Extract the (X, Y) coordinate from the center of the cell holding the provided text.  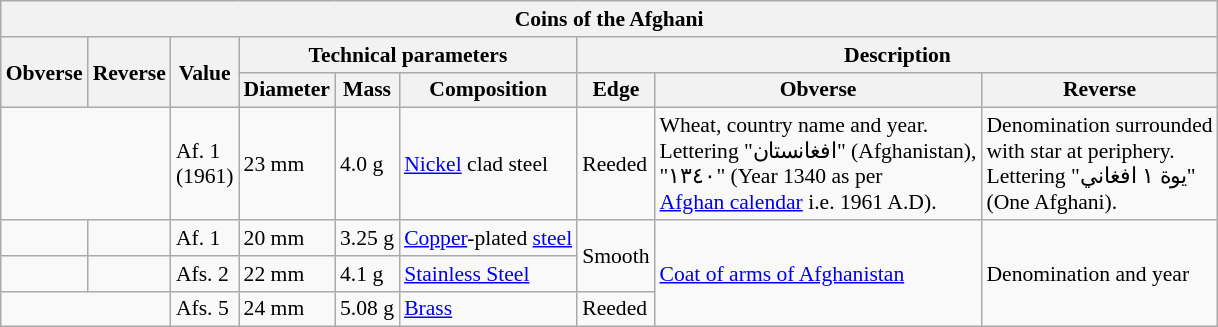
Copper-plated steel (488, 238)
Nickel clad steel (488, 164)
20 mm (287, 238)
Afs. 2 (205, 274)
24 mm (287, 309)
Wheat, country name and year. Lettering "افغانستان" (Afghanistan), "١٣٤٠" (Year 1340 as perAfghan calendar i.e. 1961 A.D). (818, 164)
Diameter (287, 90)
22 mm (287, 274)
5.08 g (367, 309)
Value (205, 72)
Af. 1 (205, 238)
Smooth (616, 256)
23 mm (287, 164)
Technical parameters (408, 55)
4.0 g (367, 164)
3.25 g (367, 238)
Description (897, 55)
4.1 g (367, 274)
Af. 1 (1961) (205, 164)
Stainless Steel (488, 274)
Brass (488, 309)
Composition (488, 90)
Edge (616, 90)
Denomination and year (1099, 274)
Mass (367, 90)
Afs. 5 (205, 309)
Denomination surroundedwith star at periphery.Lettering "یوة ١ افغاني"(One Afghani). (1099, 164)
Coat of arms of Afghanistan (818, 274)
Coins of the Afghani (610, 19)
